Find where the given text appears and provide that cell's center as (X, Y) coordinate. 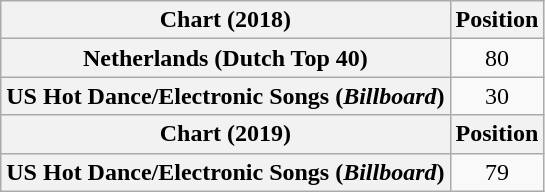
Netherlands (Dutch Top 40) (226, 58)
Chart (2018) (226, 20)
80 (497, 58)
30 (497, 96)
Chart (2019) (226, 134)
79 (497, 172)
